Detect which cell encompasses the target text, then output its (X, Y) center coordinate. 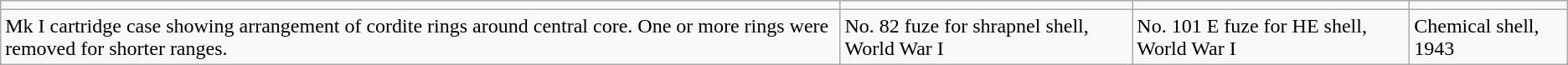
Chemical shell, 1943 (1489, 37)
No. 82 fuze for shrapnel shell, World War I (987, 37)
No. 101 E fuze for HE shell, World War I (1271, 37)
Mk I cartridge case showing arrangement of cordite rings around central core. One or more rings were removed for shorter ranges. (420, 37)
